Provide the (x, y) coordinate of the cell's center where the given text is located.  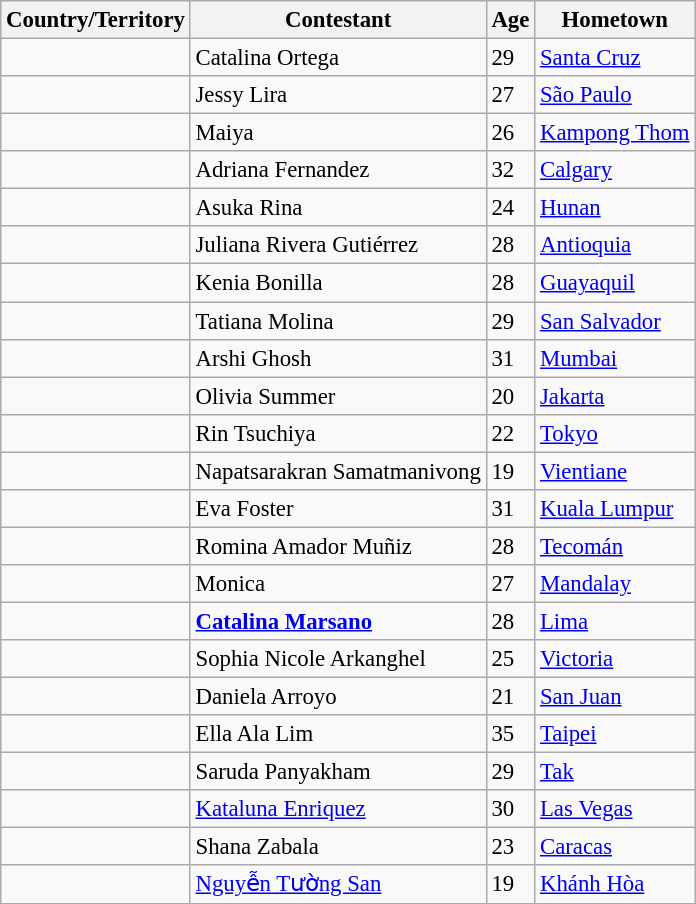
Jessy Lira (338, 95)
Nguyễn Tường San (338, 885)
35 (510, 734)
Taipei (615, 734)
Las Vegas (615, 809)
Mandalay (615, 584)
Romina Amador Muñiz (338, 546)
25 (510, 659)
23 (510, 847)
Vientiane (615, 471)
Victoria (615, 659)
Tecomán (615, 546)
Shana Zabala (338, 847)
20 (510, 396)
Hunan (615, 208)
21 (510, 697)
San Juan (615, 697)
Contestant (338, 20)
Hometown (615, 20)
Saruda Panyakham (338, 772)
24 (510, 208)
Olivia Summer (338, 396)
Age (510, 20)
32 (510, 170)
Kenia Bonilla (338, 283)
Antioquia (615, 245)
Calgary (615, 170)
Mumbai (615, 358)
Country/Territory (96, 20)
Tokyo (615, 433)
Maiya (338, 133)
Rin Tsuchiya (338, 433)
Lima (615, 621)
30 (510, 809)
San Salvador (615, 321)
Tatiana Molina (338, 321)
Catalina Marsano (338, 621)
26 (510, 133)
Catalina Ortega (338, 58)
Napatsarakran Samatmanivong (338, 471)
Caracas (615, 847)
Ella Ala Lim (338, 734)
Arshi Ghosh (338, 358)
Eva Foster (338, 509)
Santa Cruz (615, 58)
São Paulo (615, 95)
Monica (338, 584)
Kataluna Enriquez (338, 809)
Asuka Rina (338, 208)
Kampong Thom (615, 133)
Daniela Arroyo (338, 697)
Adriana Fernandez (338, 170)
Tak (615, 772)
Jakarta (615, 396)
Guayaquil (615, 283)
Sophia Nicole Arkanghel (338, 659)
Juliana Rivera Gutiérrez (338, 245)
Kuala Lumpur (615, 509)
22 (510, 433)
Khánh Hòa (615, 885)
